For the text-containing cell, return its midpoint in (X, Y) coordinate format. 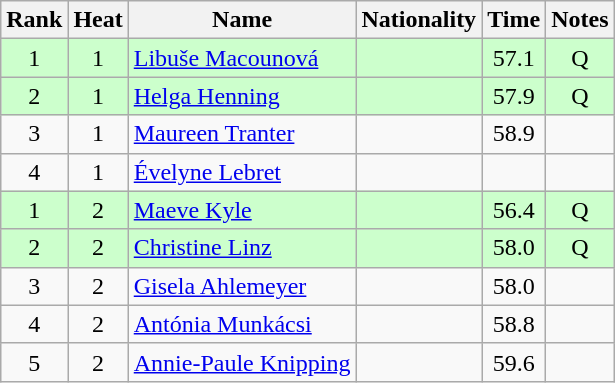
Rank (34, 20)
Notes (580, 20)
Libuše Macounová (242, 58)
Nationality (419, 20)
Time (514, 20)
Annie-Paule Knipping (242, 362)
Évelyne Lebret (242, 172)
58.9 (514, 134)
Name (242, 20)
Antónia Munkácsi (242, 324)
56.4 (514, 210)
5 (34, 362)
Heat (98, 20)
Maureen Tranter (242, 134)
57.1 (514, 58)
Helga Henning (242, 96)
Gisela Ahlemeyer (242, 286)
58.8 (514, 324)
59.6 (514, 362)
Christine Linz (242, 248)
Maeve Kyle (242, 210)
57.9 (514, 96)
